Pinpoint the cell where the given text exists, returning its [X, Y] midpoint coordinate. 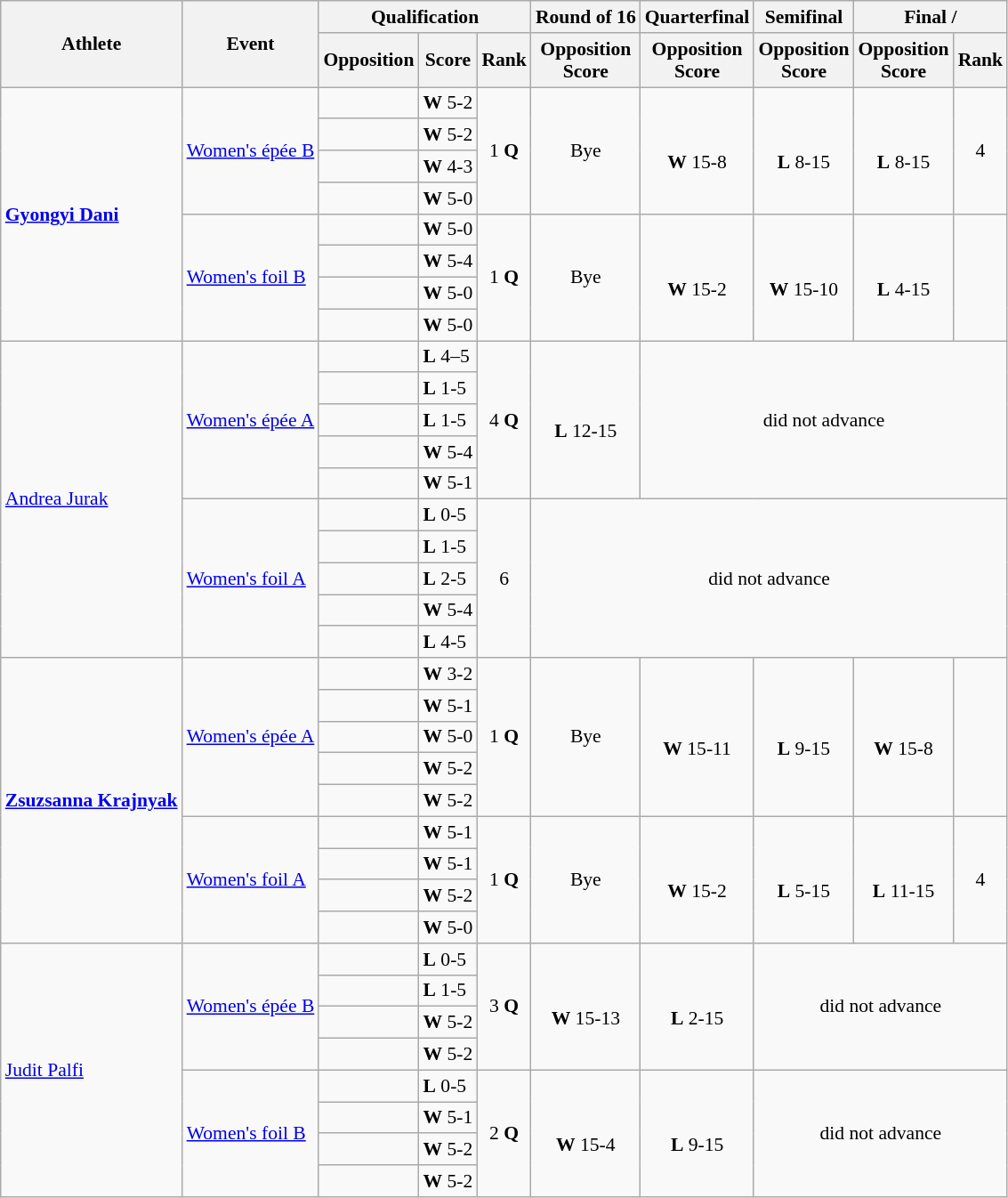
Andrea Jurak [92, 499]
Event [251, 45]
Qualification [425, 17]
Athlete [92, 45]
Semifinal [803, 17]
W 15-10 [803, 277]
L 4-5 [448, 643]
Gyongyi Dani [92, 214]
L 12-15 [585, 420]
Quarterfinal [698, 17]
W 15-13 [585, 1007]
L 2-15 [698, 1007]
3 Q [504, 1007]
W 15-4 [585, 1133]
W 15-11 [698, 737]
4 Q [504, 420]
Round of 16 [585, 17]
L 5-15 [803, 879]
2 Q [504, 1133]
L 4-15 [904, 277]
L 11-15 [904, 879]
L 4–5 [448, 357]
Judit Palfi [92, 1070]
Final / [931, 17]
Zsuzsanna Krajnyak [92, 801]
W 4-3 [448, 166]
L 2-5 [448, 579]
W 3-2 [448, 674]
6 [504, 579]
Score [448, 61]
Opposition [368, 61]
